Search for the cell housing the specified text and yield its (X, Y) center coordinate. 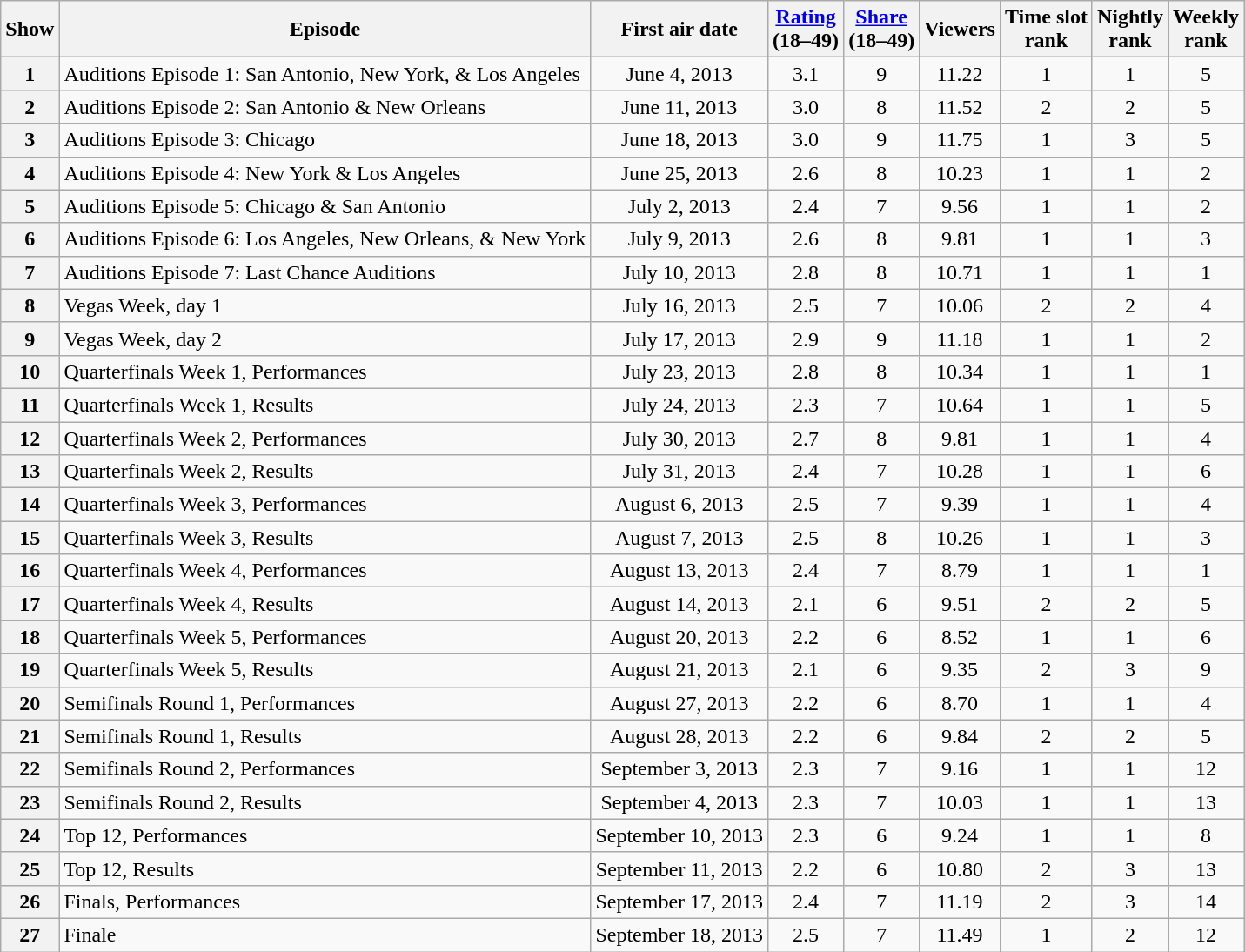
July 31, 2013 (679, 472)
August 21, 2013 (679, 670)
July 16, 2013 (679, 305)
September 17, 2013 (679, 902)
August 27, 2013 (679, 703)
Rating(18–49) (806, 30)
Quarterfinals Week 5, Performances (325, 637)
Semifinals Round 2, Results (325, 802)
11 (30, 405)
21 (30, 736)
16 (30, 571)
Top 12, Performances (325, 835)
September 10, 2013 (679, 835)
17 (30, 604)
10.80 (961, 868)
July 30, 2013 (679, 438)
First air date (679, 30)
8.79 (961, 571)
9.35 (961, 670)
Quarterfinals Week 3, Performances (325, 505)
Episode (325, 30)
10.03 (961, 802)
Viewers (961, 30)
9.56 (961, 206)
Finale (325, 935)
August 7, 2013 (679, 538)
July 17, 2013 (679, 339)
June 18, 2013 (679, 140)
11.49 (961, 935)
Weeklyrank (1206, 30)
Show (30, 30)
15 (30, 538)
22 (30, 769)
9.24 (961, 835)
20 (30, 703)
9.51 (961, 604)
Semifinals Round 2, Performances (325, 769)
9.84 (961, 736)
July 10, 2013 (679, 272)
8.52 (961, 637)
11.19 (961, 902)
June 25, 2013 (679, 173)
Quarterfinals Week 1, Performances (325, 372)
July 2, 2013 (679, 206)
September 4, 2013 (679, 802)
26 (30, 902)
Time slotrank (1046, 30)
24 (30, 835)
Auditions Episode 7: Last Chance Auditions (325, 272)
23 (30, 802)
10.64 (961, 405)
August 28, 2013 (679, 736)
3.1 (806, 74)
Quarterfinals Week 1, Results (325, 405)
Quarterfinals Week 3, Results (325, 538)
9.39 (961, 505)
September 11, 2013 (679, 868)
August 13, 2013 (679, 571)
9.16 (961, 769)
Auditions Episode 6: Los Angeles, New Orleans, & New York (325, 239)
August 14, 2013 (679, 604)
August 20, 2013 (679, 637)
27 (30, 935)
September 3, 2013 (679, 769)
Auditions Episode 3: Chicago (325, 140)
July 24, 2013 (679, 405)
10.26 (961, 538)
2.9 (806, 339)
July 9, 2013 (679, 239)
Auditions Episode 1: San Antonio, New York, & Los Angeles (325, 74)
Auditions Episode 2: San Antonio & New Orleans (325, 107)
11.52 (961, 107)
Top 12, Results (325, 868)
September 18, 2013 (679, 935)
Quarterfinals Week 4, Results (325, 604)
Quarterfinals Week 5, Results (325, 670)
8.70 (961, 703)
10.06 (961, 305)
25 (30, 868)
June 11, 2013 (679, 107)
18 (30, 637)
11.18 (961, 339)
11.75 (961, 140)
August 6, 2013 (679, 505)
10.34 (961, 372)
Share(18–49) (882, 30)
10.71 (961, 272)
Auditions Episode 4: New York & Los Angeles (325, 173)
Vegas Week, day 1 (325, 305)
Quarterfinals Week 4, Performances (325, 571)
Finals, Performances (325, 902)
June 4, 2013 (679, 74)
10.23 (961, 173)
Semifinals Round 1, Results (325, 736)
Vegas Week, day 2 (325, 339)
Auditions Episode 5: Chicago & San Antonio (325, 206)
Nightlyrank (1129, 30)
July 23, 2013 (679, 372)
10.28 (961, 472)
2.7 (806, 438)
Quarterfinals Week 2, Performances (325, 438)
10 (30, 372)
11.22 (961, 74)
19 (30, 670)
Quarterfinals Week 2, Results (325, 472)
Semifinals Round 1, Performances (325, 703)
